For the text-containing cell, return its midpoint in (x, y) coordinate format. 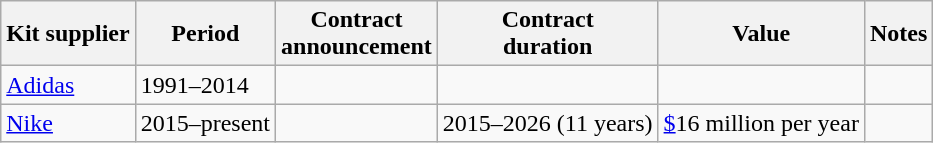
2015–present (205, 123)
Adidas (68, 85)
Kit supplier (68, 34)
Notes (898, 34)
1991–2014 (205, 85)
Value (761, 34)
Period (205, 34)
Nike (68, 123)
Contractannouncement (357, 34)
2015–2026 (11 years) (548, 123)
$16 million per year (761, 123)
Contractduration (548, 34)
